Identify which cell holds the provided text, then report its (x, y) central coordinate. 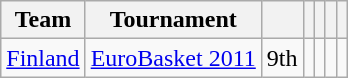
Team (43, 20)
Finland (43, 58)
9th (282, 58)
EuroBasket 2011 (173, 58)
Tournament (173, 20)
